Detect which cell encompasses the target text, then output its (X, Y) center coordinate. 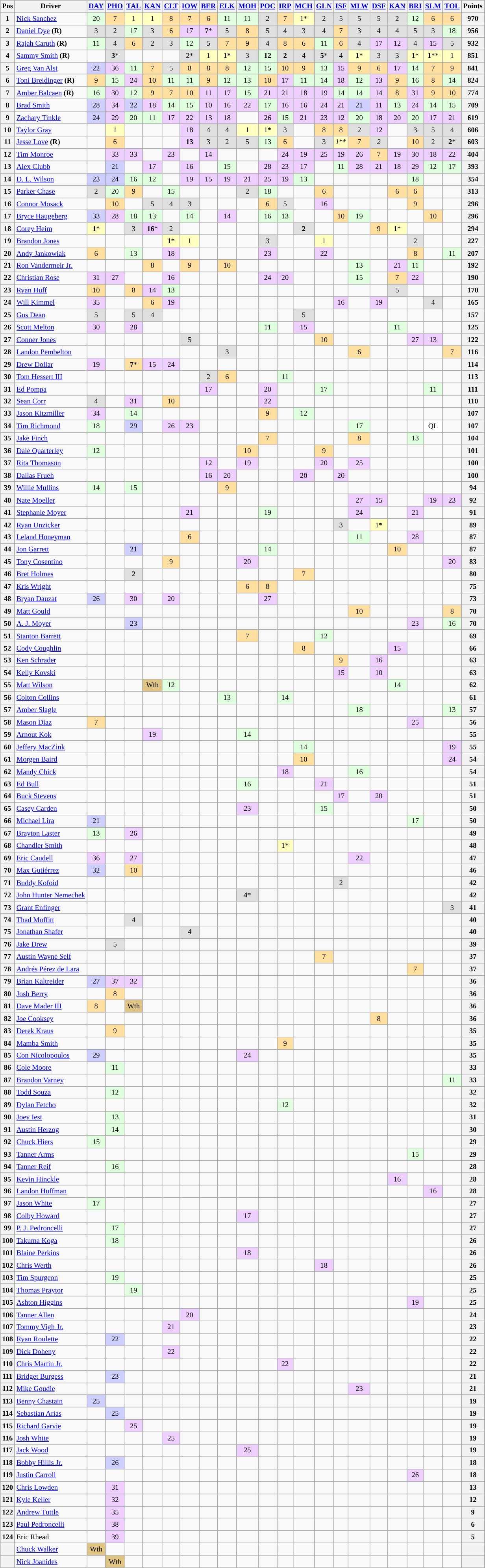
Jason White (50, 1204)
Zachary Tinkle (50, 117)
Eric Rhead (50, 1537)
PHO (115, 6)
SLM (433, 6)
44 (8, 549)
Mandy Chick (50, 771)
851 (473, 56)
98 (8, 1216)
Dick Doheny (50, 1352)
Rita Thomason (50, 463)
71 (8, 883)
Kyle Keller (50, 1500)
Arnout Kok (50, 734)
125 (473, 327)
190 (473, 278)
Justin Carroll (50, 1475)
Andrew Tuttle (50, 1512)
5* (324, 56)
67 (8, 834)
Ed Pompa (50, 389)
52 (8, 649)
Todd Souza (50, 1093)
313 (473, 191)
Toni Breidinger (R) (50, 80)
Jesse Love (R) (50, 142)
Austin Wayne Self (50, 957)
Dale Quarterley (50, 451)
824 (473, 80)
Bryce Haugeberg (50, 216)
Will Kimmel (50, 303)
Ashton Higgins (50, 1303)
ELK (227, 6)
Jason Kitzmiller (50, 414)
Michael Lira (50, 821)
393 (473, 167)
Max Gutiérrez (50, 871)
Derek Kraus (50, 1031)
79 (8, 982)
Bret Holmes (50, 575)
MLW (359, 6)
Dallas Frueh (50, 475)
774 (473, 93)
60 (8, 747)
68 (8, 846)
Landon Pembelton (50, 352)
108 (8, 1340)
Casey Carden (50, 808)
Sebastian Arias (50, 1414)
119 (8, 1475)
GLN (324, 6)
16* (152, 229)
Chuck Hiers (50, 1142)
Brayton Laster (50, 834)
86 (8, 1068)
Nick Joanides (50, 1562)
85 (8, 1056)
John Hunter Nemechek (50, 895)
Landon Huffman (50, 1192)
Christian Rose (50, 278)
606 (473, 130)
Eric Caudell (50, 858)
Cody Coughlin (50, 649)
Drew Dollar (50, 364)
Buddy Kofoid (50, 883)
619 (473, 117)
Amber Balcaen (R) (50, 93)
POC (268, 6)
Ron Vandermeir Jr. (50, 266)
Alex Clubb (50, 167)
BER (209, 6)
112 (8, 1389)
Jon Garrett (50, 549)
77 (8, 957)
Paul Pedroncelli (50, 1525)
123 (8, 1525)
65 (8, 808)
Scott Melton (50, 327)
88 (8, 1093)
93 (8, 1154)
Matt Wilson (50, 686)
Chris Lowden (50, 1488)
QL (433, 426)
Andrés Pérez de Lara (50, 969)
D. L. Wilson (50, 179)
3* (115, 56)
TOL (452, 6)
Blaine Perkins (50, 1253)
Jonathan Shafer (50, 932)
P. J. Pedroncelli (50, 1229)
Matt Gould (50, 612)
Josh White (50, 1438)
Jeffery MacZink (50, 747)
102 (8, 1266)
170 (473, 290)
Colby Howard (50, 1216)
IRP (285, 6)
Bryan Dauzat (50, 599)
Nick Sanchez (50, 19)
118 (8, 1463)
294 (473, 229)
Tanner Arms (50, 1154)
Pos (8, 6)
4* (247, 895)
Tim Richmond (50, 426)
Andy Jankowiak (50, 253)
115 (8, 1426)
Tim Monroe (50, 154)
74 (8, 920)
Taylor Gray (50, 130)
Chris Martin Jr. (50, 1364)
IOW (190, 6)
Ed Bull (50, 784)
95 (8, 1179)
Gus Dean (50, 315)
Corey Heim (50, 229)
Brad Smith (50, 105)
82 (8, 1019)
Bridget Burgess (50, 1377)
Brandon Jones (50, 241)
45 (8, 562)
Tony Cosentino (50, 562)
Sammy Smith (R) (50, 56)
Buck Stevens (50, 797)
Morgen Baird (50, 760)
Stanton Barrett (50, 636)
MOH (247, 6)
Tanner Reif (50, 1167)
Ryan Roulette (50, 1340)
Kris Wright (50, 586)
84 (8, 1043)
Richard Garvie (50, 1426)
Chris Werth (50, 1266)
Thad Moffitt (50, 920)
105 (8, 1303)
BRI (415, 6)
Tanner Allen (50, 1315)
404 (473, 154)
Mike Goudie (50, 1389)
Joe Cooksey (50, 1019)
970 (473, 19)
Ken Schrader (50, 660)
227 (473, 241)
932 (473, 43)
DAY (96, 6)
Kelly Kovski (50, 673)
ISF (341, 6)
709 (473, 105)
120 (8, 1488)
Benny Chastain (50, 1401)
Chuck Walker (50, 1549)
Tommy Vigh Jr. (50, 1327)
Willie Mullins (50, 488)
Nate Moeller (50, 500)
Ryan Unzicker (50, 525)
117 (8, 1451)
99 (8, 1229)
Jake Finch (50, 438)
97 (8, 1204)
TAL (134, 6)
Driver (50, 6)
64 (8, 797)
354 (473, 179)
Takuma Koga (50, 1241)
106 (8, 1315)
Rajah Caruth (R) (50, 43)
72 (8, 895)
Austin Herzog (50, 1130)
165 (473, 303)
81 (8, 1006)
76 (8, 945)
109 (8, 1352)
90 (8, 1117)
Jake Drew (50, 945)
59 (8, 734)
Chandler Smith (50, 846)
121 (8, 1500)
Daniel Dye (R) (50, 31)
53 (8, 660)
124 (8, 1537)
Conner Jones (50, 340)
Brian Kaltreider (50, 982)
Tom Hessert III (50, 377)
43 (8, 538)
Mamba Smith (50, 1043)
Josh Berry (50, 994)
Sean Corr (50, 401)
78 (8, 969)
96 (8, 1192)
Amber Slagle (50, 710)
192 (473, 266)
Brandon Varney (50, 1080)
Connor Mosack (50, 204)
DSF (379, 6)
207 (473, 253)
103 (8, 1278)
Dylan Fetcho (50, 1105)
Leland Honeyman (50, 538)
Parker Chase (50, 191)
MCH (304, 6)
Thomas Praytor (50, 1290)
A. J. Moyer (50, 623)
Con Nicolopoulos (50, 1056)
Jack Wood (50, 1451)
Grant Enfinger (50, 908)
CLT (171, 6)
841 (473, 68)
157 (473, 315)
Dave Mader III (50, 1006)
Cole Moore (50, 1068)
603 (473, 142)
58 (8, 723)
Points (473, 6)
Stephanie Moyer (50, 512)
Ryan Huff (50, 290)
Greg Van Alst (50, 68)
Joey Iest (50, 1117)
Mason Diaz (50, 723)
Colton Collins (50, 697)
Kevin Hinckle (50, 1179)
956 (473, 31)
Tim Spurgeon (50, 1278)
Bobby Hillis Jr. (50, 1463)
